Return the [x, y] coordinate for the center point of the cell that contains the specified text.  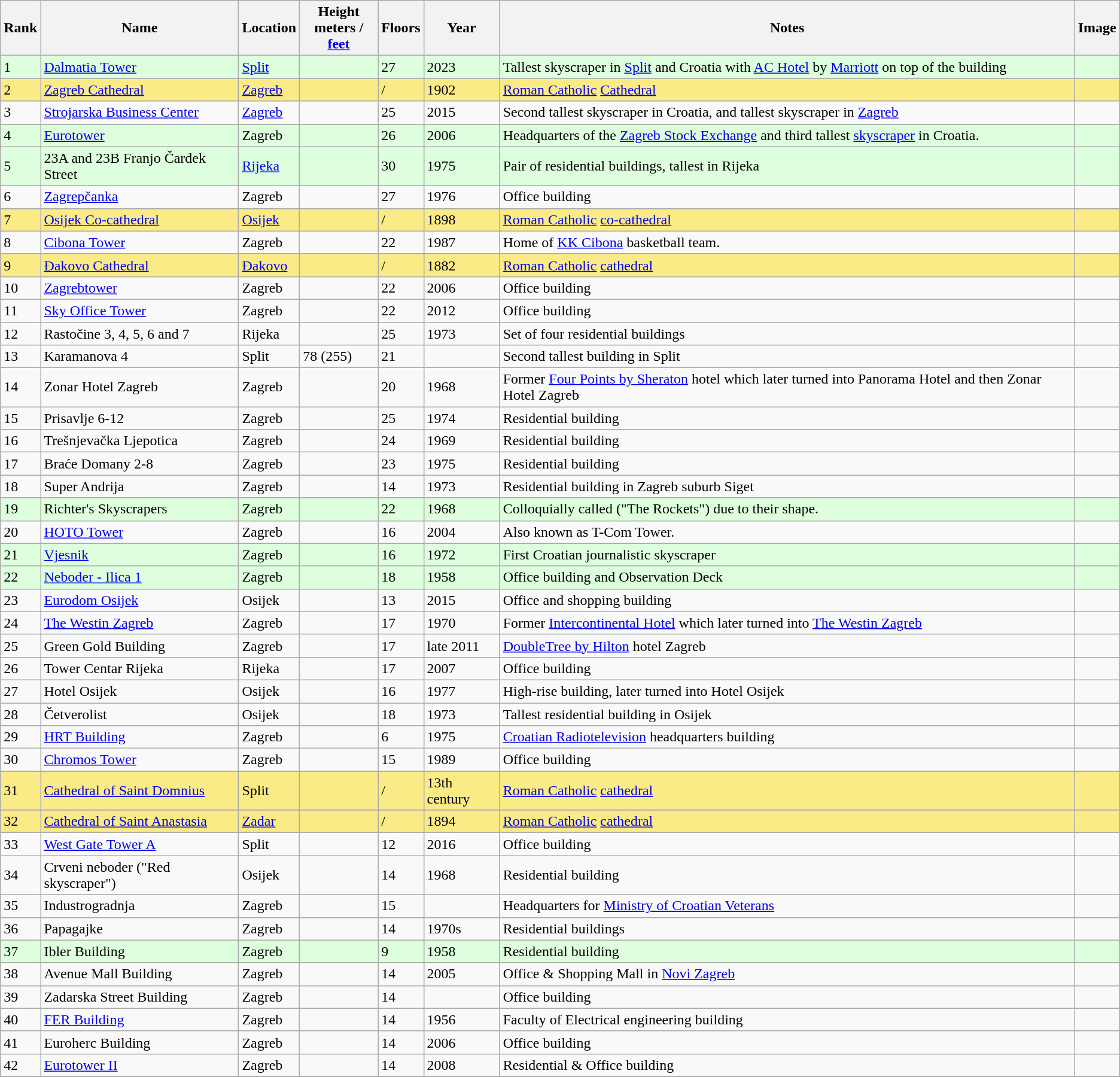
41 [20, 1042]
1 [20, 67]
7 [20, 220]
Zagrepčanka [140, 197]
Zadar [269, 822]
Dalmatia Tower [140, 67]
1987 [462, 242]
Faculty of Electrical engineering building [787, 1020]
Karamanova 4 [140, 357]
1974 [462, 418]
5 [20, 166]
Euroherc Building [140, 1042]
Residential buildings [787, 929]
Crveni neboder ("Red skyscraper") [140, 875]
1969 [462, 441]
36 [20, 929]
Notes [787, 28]
Roman Catholic co-cathedral [787, 220]
2008 [462, 1065]
Residential building in Zagreb suburb Siget [787, 486]
Eurotower II [140, 1065]
2016 [462, 844]
Year [462, 28]
Rastočine 3, 4, 5, 6 and 7 [140, 333]
Četverolist [140, 714]
Headquarters of the Zagreb Stock Exchange and third tallest skyscraper in Croatia. [787, 135]
Industrogradnja [140, 906]
Location [269, 28]
Second tallest skyscraper in Croatia, and tallest skyscraper in Zagreb [787, 112]
19 [20, 509]
Zagreb Cathedral [140, 90]
HOTO Tower [140, 532]
FER Building [140, 1020]
Braće Domany 2-8 [140, 464]
Neboder - Ilica 1 [140, 577]
HRT Building [140, 737]
11 [20, 311]
Home of KK Cibona basketball team. [787, 242]
1976 [462, 197]
34 [20, 875]
Rank [20, 28]
1894 [462, 822]
1970s [462, 929]
Cathedral of Saint Anastasia [140, 822]
8 [20, 242]
Tallest residential building in Osijek [787, 714]
Image [1097, 28]
Sky Office Tower [140, 311]
40 [20, 1020]
Cathedral of Saint Domnius [140, 791]
1989 [462, 760]
2012 [462, 311]
Heightmeters / feet [339, 28]
Osijek Co-cathedral [140, 220]
2005 [462, 974]
1972 [462, 555]
Đakovo [269, 265]
Former Intercontinental Hotel which later turned into The Westin Zagreb [787, 623]
38 [20, 974]
Eurotower [140, 135]
33 [20, 844]
Office building and Observation Deck [787, 577]
28 [20, 714]
Headquarters for Ministry of Croatian Veterans [787, 906]
Avenue Mall Building [140, 974]
Green Gold Building [140, 646]
Tower Centar Rijeka [140, 668]
Office and shopping building [787, 600]
Eurodom Osijek [140, 600]
23A and 23B Franjo Čardek Street [140, 166]
Cibona Tower [140, 242]
2023 [462, 67]
Tallest skyscraper in Split and Croatia with AC Hotel by Marriott on top of the building [787, 67]
10 [20, 288]
2 [20, 90]
High-rise building, later turned into Hotel Osijek [787, 691]
42 [20, 1065]
Floors [401, 28]
DoubleTree by Hilton hotel Zagreb [787, 646]
1970 [462, 623]
32 [20, 822]
Papagajke [140, 929]
Chromos Tower [140, 760]
Hotel Osijek [140, 691]
late 2011 [462, 646]
Pair of residential buildings, tallest in Rijeka [787, 166]
First Croatian journalistic skyscraper [787, 555]
1882 [462, 265]
35 [20, 906]
3 [20, 112]
Croatian Radiotelevision headquarters building [787, 737]
West Gate Tower A [140, 844]
1898 [462, 220]
Name [140, 28]
Strojarska Business Center [140, 112]
Second tallest building in Split [787, 357]
4 [20, 135]
29 [20, 737]
Office & Shopping Mall in Novi Zagreb [787, 974]
Roman Catholic Cathedral [787, 90]
Vjesnik [140, 555]
Also known as T-Com Tower. [787, 532]
Prisavlje 6-12 [140, 418]
Residential & Office building [787, 1065]
Colloquially called ("The Rockets") due to their shape. [787, 509]
Super Andrija [140, 486]
31 [20, 791]
13th century [462, 791]
The Westin Zagreb [140, 623]
Former Four Points by Sheraton hotel which later turned into Panorama Hotel and then Zonar Hotel Zagreb [787, 388]
39 [20, 997]
Richter's Skyscrapers [140, 509]
1956 [462, 1020]
2004 [462, 532]
Trešnjevačka Ljepotica [140, 441]
78 (255) [339, 357]
Ibler Building [140, 951]
Đakovo Cathedral [140, 265]
Zadarska Street Building [140, 997]
37 [20, 951]
Zagrebtower [140, 288]
Zonar Hotel Zagreb [140, 388]
Set of four residential buildings [787, 333]
1977 [462, 691]
1902 [462, 90]
2007 [462, 668]
